Return [x, y] of the center of cell containing provided text 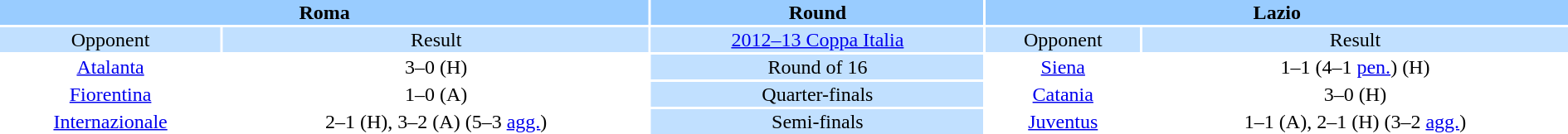
Lazio [1278, 12]
1–1 (A), 2–1 (H) (3–2 agg.) [1356, 122]
Atalanta [110, 67]
Quarter-finals [817, 94]
Juventus [1064, 122]
Catania [1064, 94]
2012–13 Coppa Italia [817, 40]
Roma [324, 12]
Siena [1064, 67]
2–1 (H), 3–2 (A) (5–3 agg.) [436, 122]
Round of 16 [817, 67]
Round [817, 12]
1–1 (4–1 pen.) (H) [1356, 67]
Fiorentina [110, 94]
1–0 (A) [436, 94]
Semi-finals [817, 122]
Internazionale [110, 122]
